Extract the [x, y] coordinate from the center of the cell holding the provided text.  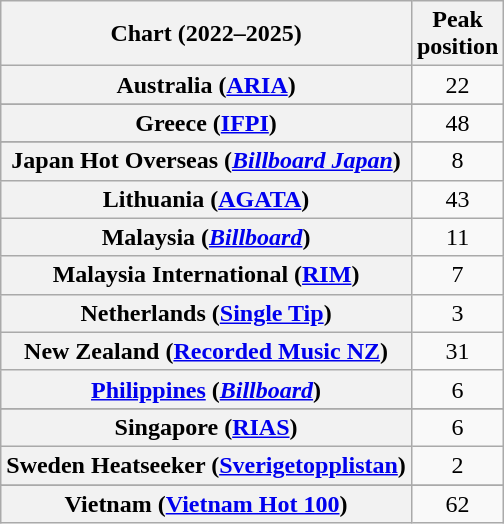
Philippines (Billboard) [206, 389]
43 [457, 199]
62 [457, 503]
Australia (ARIA) [206, 85]
8 [457, 161]
Japan Hot Overseas (Billboard Japan) [206, 161]
New Zealand (Recorded Music NZ) [206, 351]
22 [457, 85]
3 [457, 313]
Sweden Heatseeker (Sverigetopplistan) [206, 465]
Lithuania (AGATA) [206, 199]
Peakposition [457, 34]
Chart (2022–2025) [206, 34]
Netherlands (Single Tip) [206, 313]
Singapore (RIAS) [206, 427]
Vietnam (Vietnam Hot 100) [206, 503]
2 [457, 465]
31 [457, 351]
Malaysia International (RIM) [206, 275]
7 [457, 275]
48 [457, 123]
11 [457, 237]
Malaysia (Billboard) [206, 237]
Greece (IFPI) [206, 123]
